Return the [x, y] coordinate for the center point of the cell that contains the specified text.  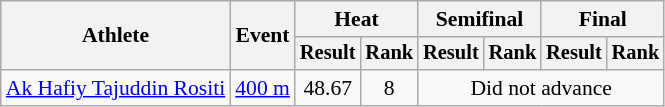
Athlete [116, 36]
48.67 [328, 88]
8 [389, 88]
Ak Hafiy Tajuddin Rositi [116, 88]
Final [602, 19]
400 m [262, 88]
Did not advance [541, 88]
Event [262, 36]
Heat [356, 19]
Semifinal [480, 19]
